Return [X, Y] of the center of cell containing provided text 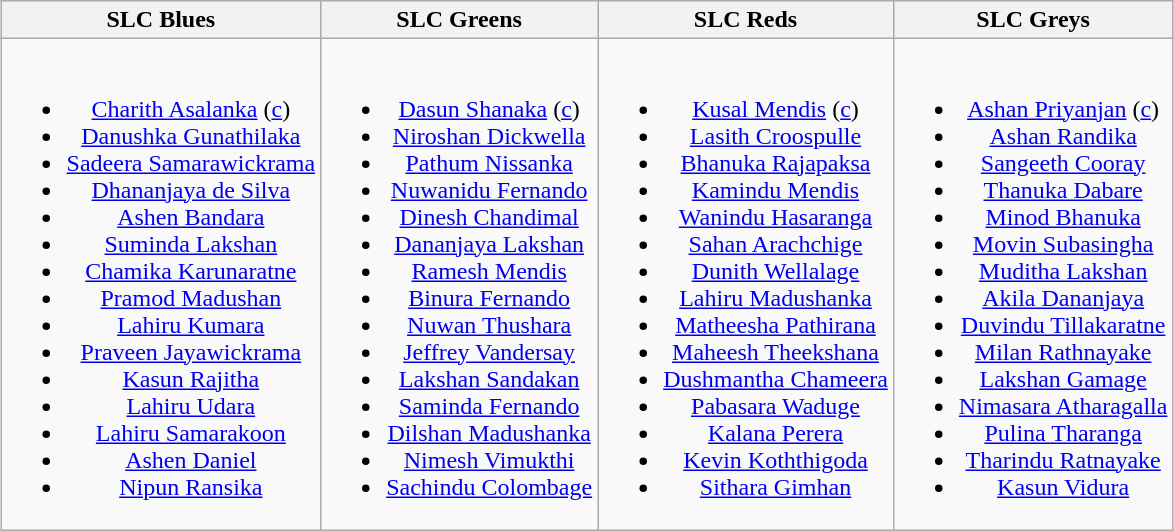
SLC Greens [460, 20]
SLC Blues [161, 20]
SLC Reds [746, 20]
SLC Greys [1033, 20]
